Detect which cell encompasses the target text, then output its (x, y) center coordinate. 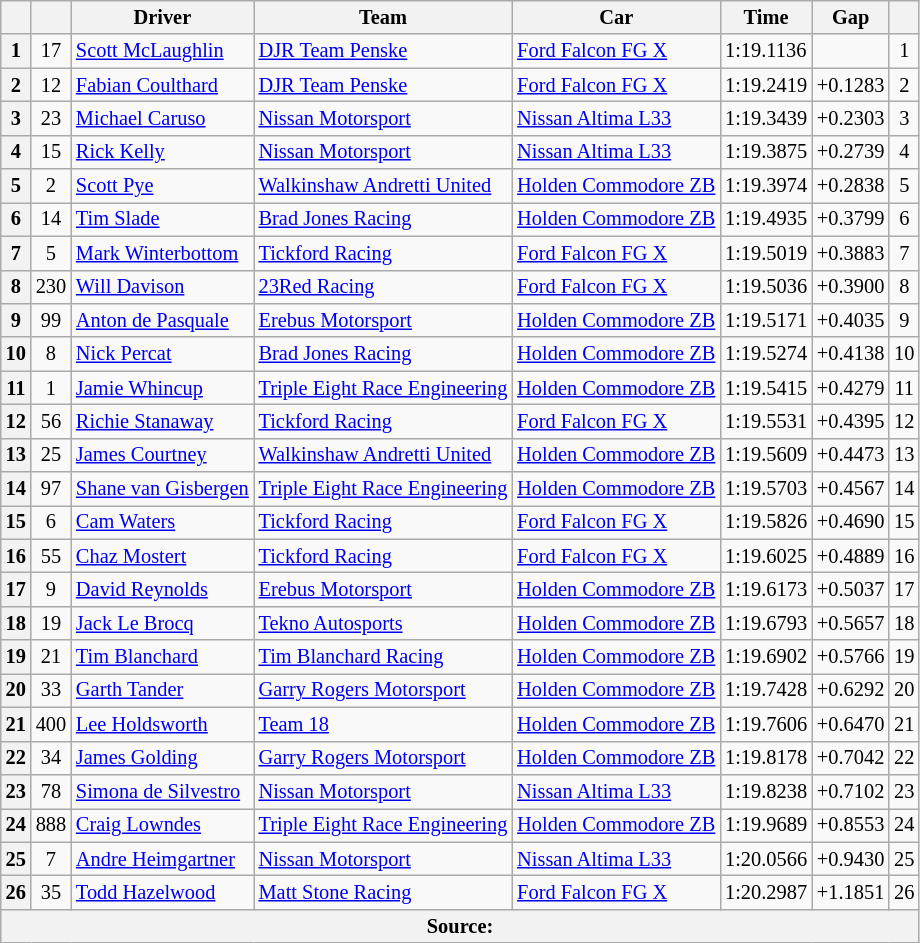
1:19.8178 (766, 758)
Tim Blanchard Racing (384, 657)
Cam Waters (162, 522)
230 (51, 287)
34 (51, 758)
1:19.5531 (766, 421)
+0.6292 (850, 690)
+0.5657 (850, 623)
1:19.5036 (766, 287)
1:19.7606 (766, 724)
+0.4690 (850, 522)
1:19.7428 (766, 690)
Car (616, 17)
+0.7042 (850, 758)
+0.5037 (850, 589)
+0.5766 (850, 657)
Fabian Coulthard (162, 85)
1:19.6793 (766, 623)
Tim Blanchard (162, 657)
Lee Holdsworth (162, 724)
Jack Le Brocq (162, 623)
1:19.1136 (766, 51)
1:19.2419 (766, 85)
Tim Slade (162, 219)
+1.1851 (850, 892)
1:19.5609 (766, 455)
+0.4473 (850, 455)
1:19.9689 (766, 825)
35 (51, 892)
+0.4279 (850, 388)
Will Davison (162, 287)
Source: (460, 926)
James Golding (162, 758)
+0.6470 (850, 724)
1:19.3439 (766, 118)
+0.4138 (850, 354)
Simona de Silvestro (162, 791)
1:19.5019 (766, 253)
1:19.5703 (766, 489)
1:19.6025 (766, 556)
33 (51, 690)
Matt Stone Racing (384, 892)
Rick Kelly (162, 152)
1:20.0566 (766, 859)
Mark Winterbottom (162, 253)
+0.2303 (850, 118)
Michael Caruso (162, 118)
97 (51, 489)
Jamie Whincup (162, 388)
78 (51, 791)
Anton de Pasquale (162, 320)
+0.9430 (850, 859)
55 (51, 556)
Tekno Autosports (384, 623)
James Courtney (162, 455)
888 (51, 825)
1:19.5274 (766, 354)
Scott McLaughlin (162, 51)
Shane van Gisbergen (162, 489)
+0.4035 (850, 320)
+0.4889 (850, 556)
400 (51, 724)
+0.4567 (850, 489)
Gap (850, 17)
1:19.3875 (766, 152)
1:19.4935 (766, 219)
1:20.2987 (766, 892)
23Red Racing (384, 287)
+0.4395 (850, 421)
1:19.6173 (766, 589)
Driver (162, 17)
1:19.6902 (766, 657)
+0.3900 (850, 287)
Time (766, 17)
David Reynolds (162, 589)
+0.3883 (850, 253)
99 (51, 320)
+0.8553 (850, 825)
1:19.5826 (766, 522)
+0.3799 (850, 219)
Scott Pye (162, 186)
Richie Stanaway (162, 421)
+0.1283 (850, 85)
Chaz Mostert (162, 556)
Team (384, 17)
1:19.8238 (766, 791)
Nick Percat (162, 354)
Craig Lowndes (162, 825)
Team 18 (384, 724)
Garth Tander (162, 690)
+0.7102 (850, 791)
Todd Hazelwood (162, 892)
+0.2739 (850, 152)
Andre Heimgartner (162, 859)
+0.2838 (850, 186)
1:19.5415 (766, 388)
1:19.5171 (766, 320)
56 (51, 421)
1:19.3974 (766, 186)
